Detect which cell encompasses the target text, then output its (x, y) center coordinate. 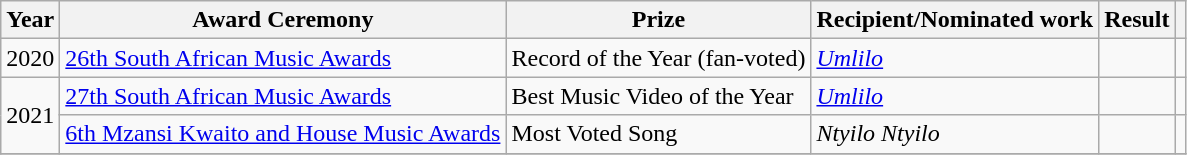
Record of the Year (fan-voted) (658, 58)
2021 (30, 115)
Award Ceremony (283, 20)
26th South African Music Awards (283, 58)
Prize (658, 20)
Most Voted Song (658, 134)
Recipient/Nominated work (955, 20)
Ntyilo Ntyilo (955, 134)
Result (1137, 20)
27th South African Music Awards (283, 96)
Best Music Video of the Year (658, 96)
2020 (30, 58)
6th Mzansi Kwaito and House Music Awards (283, 134)
Year (30, 20)
